Scan for the cell matching the given text and deliver its (x, y) coordinate at center. 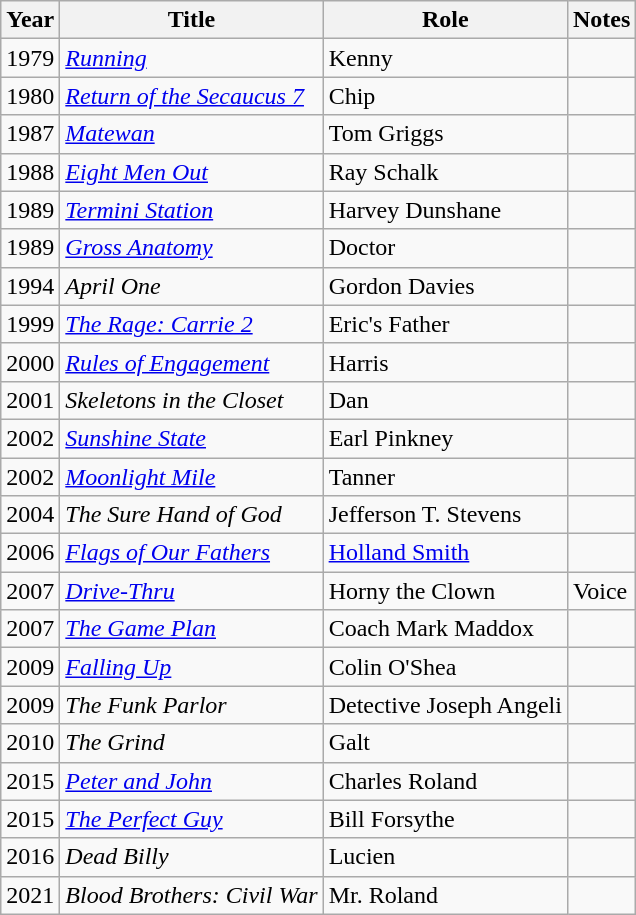
Mr. Roland (445, 895)
Skeletons in the Closet (192, 400)
Notes (601, 20)
Kenny (445, 58)
Gross Anatomy (192, 248)
The Grind (192, 743)
Matewan (192, 134)
Dan (445, 400)
Blood Brothers: Civil War (192, 895)
Flags of Our Fathers (192, 553)
2016 (30, 857)
Peter and John (192, 781)
Doctor (445, 248)
Tanner (445, 477)
Eight Men Out (192, 172)
The Rage: Carrie 2 (192, 324)
1979 (30, 58)
Ray Schalk (445, 172)
Sunshine State (192, 438)
2001 (30, 400)
Harris (445, 362)
2000 (30, 362)
Charles Roland (445, 781)
Rules of Engagement (192, 362)
Tom Griggs (445, 134)
The Perfect Guy (192, 819)
1980 (30, 96)
Return of the Secaucus 7 (192, 96)
Horny the Clown (445, 591)
The Sure Hand of God (192, 515)
1988 (30, 172)
Bill Forsythe (445, 819)
2006 (30, 553)
April One (192, 286)
The Game Plan (192, 629)
Moonlight Mile (192, 477)
Colin O'Shea (445, 667)
Drive-Thru (192, 591)
Harvey Dunshane (445, 210)
Holland Smith (445, 553)
Falling Up (192, 667)
1987 (30, 134)
1994 (30, 286)
Lucien (445, 857)
Gordon Davies (445, 286)
2021 (30, 895)
Jefferson T. Stevens (445, 515)
Voice (601, 591)
2004 (30, 515)
Year (30, 20)
Galt (445, 743)
Running (192, 58)
Coach Mark Maddox (445, 629)
Detective Joseph Angeli (445, 705)
Earl Pinkney (445, 438)
The Funk Parlor (192, 705)
Dead Billy (192, 857)
1999 (30, 324)
Role (445, 20)
Eric's Father (445, 324)
2010 (30, 743)
Chip (445, 96)
Title (192, 20)
Termini Station (192, 210)
